Return [X, Y] of the center of cell containing provided text 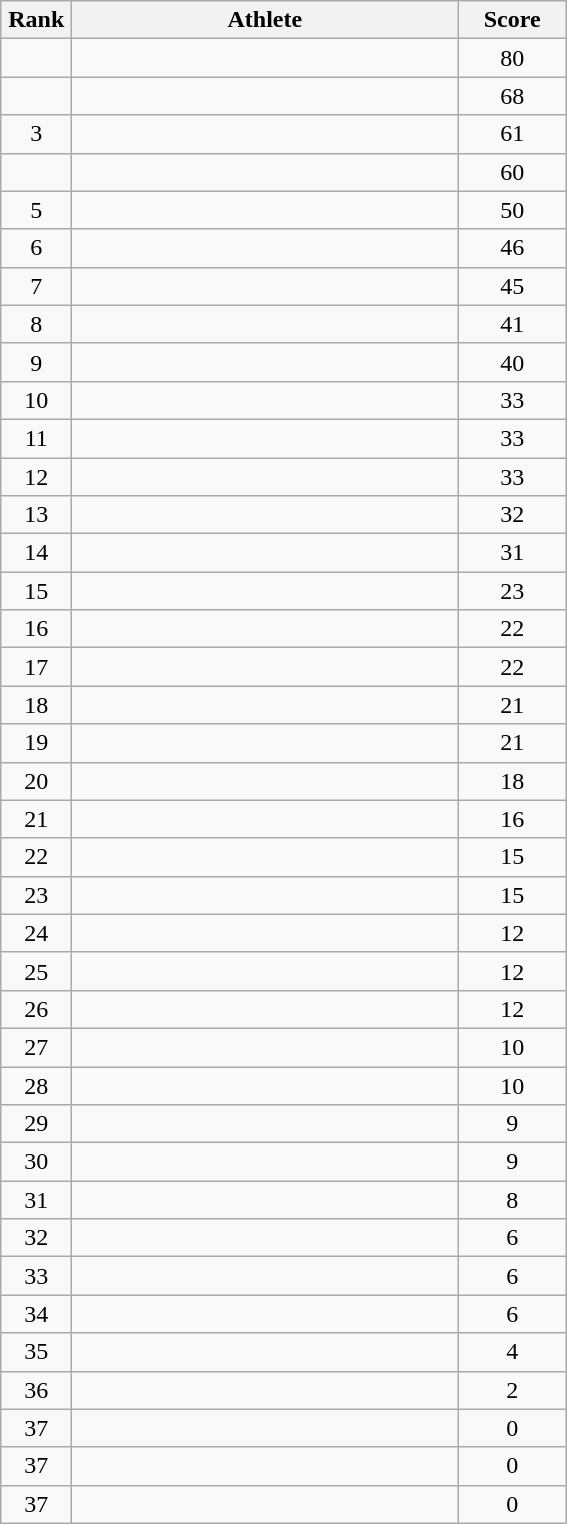
7 [36, 286]
26 [36, 1009]
36 [36, 1390]
13 [36, 515]
Athlete [265, 20]
25 [36, 971]
45 [512, 286]
14 [36, 553]
28 [36, 1085]
41 [512, 324]
27 [36, 1047]
35 [36, 1352]
30 [36, 1162]
29 [36, 1124]
17 [36, 667]
19 [36, 743]
20 [36, 781]
4 [512, 1352]
Score [512, 20]
Rank [36, 20]
50 [512, 210]
11 [36, 438]
80 [512, 58]
61 [512, 134]
34 [36, 1314]
24 [36, 933]
60 [512, 172]
40 [512, 362]
46 [512, 248]
3 [36, 134]
2 [512, 1390]
68 [512, 96]
5 [36, 210]
